Pinpoint the cell where the given text exists, returning its [x, y] midpoint coordinate. 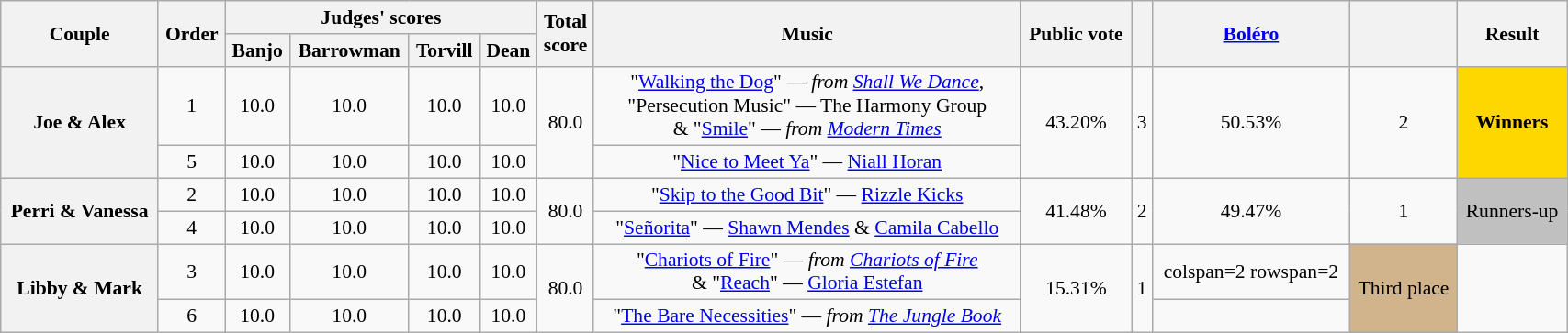
"Nice to Meet Ya" — Niall Horan [807, 162]
6 [191, 316]
Barrowman [349, 50]
Winners [1512, 122]
Order [191, 33]
Third place [1404, 288]
Couple [80, 33]
"Señorita" — Shawn Mendes & Camila Cabello [807, 228]
Judges' scores [380, 17]
Torvill [445, 50]
5 [191, 162]
"Walking the Dog" — from Shall We Dance,"Persecution Music" — The Harmony Group& "Smile" — from Modern Times [807, 106]
Banjo [257, 50]
43.20% [1077, 122]
colspan=2 rowspan=2 [1251, 272]
15.31% [1077, 288]
49.47% [1251, 211]
"The Bare Necessities" — from The Jungle Book [807, 316]
Dean [508, 50]
Public vote [1077, 33]
Runners-up [1512, 211]
"Chariots of Fire" — from Chariots of Fire& "Reach" — Gloria Estefan [807, 272]
Libby & Mark [80, 288]
Perri & Vanessa [80, 211]
"Skip to the Good Bit" — Rizzle Kicks [807, 195]
50.53% [1251, 122]
Joe & Alex [80, 122]
Music [807, 33]
Boléro [1251, 33]
41.48% [1077, 211]
4 [191, 228]
Result [1512, 33]
Totalscore [566, 33]
